Pinpoint the cell where the given text exists, returning its (x, y) midpoint coordinate. 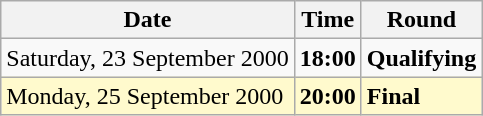
Qualifying (421, 58)
Date (148, 20)
Time (328, 20)
Saturday, 23 September 2000 (148, 58)
20:00 (328, 96)
Final (421, 96)
Monday, 25 September 2000 (148, 96)
Round (421, 20)
18:00 (328, 58)
